Determine the (x, y) coordinate at the center of the cell enclosing the given text.  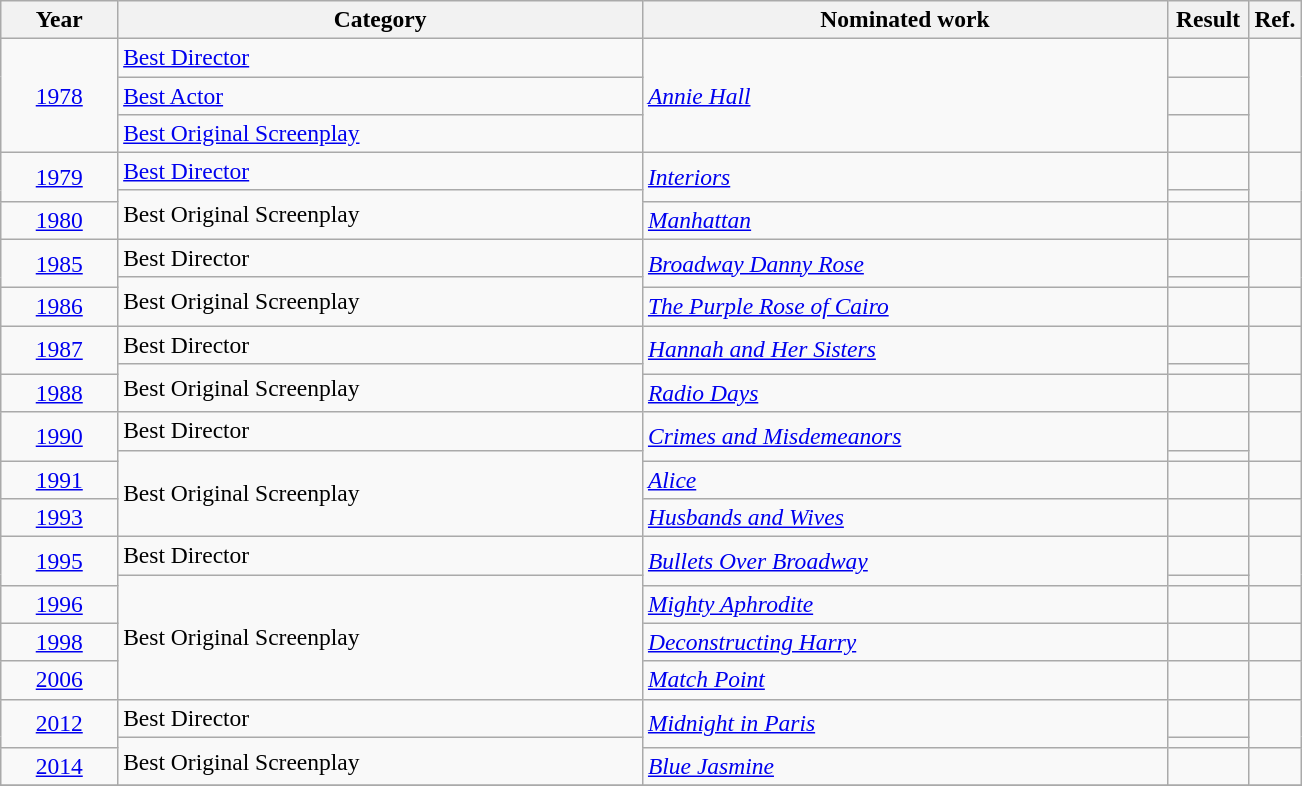
Blue Jasmine (906, 766)
Husbands and Wives (906, 517)
1987 (60, 350)
1993 (60, 517)
Ref. (1275, 19)
2014 (60, 766)
Deconstructing Harry (906, 642)
2006 (60, 680)
1979 (60, 176)
Alice (906, 480)
Year (60, 19)
Broadway Danny Rose (906, 264)
1998 (60, 642)
Hannah and Her Sisters (906, 350)
1978 (60, 95)
2012 (60, 724)
Result (1208, 19)
Best Actor (380, 95)
1990 (60, 436)
The Purple Rose of Cairo (906, 306)
Match Point (906, 680)
1988 (60, 393)
1996 (60, 604)
Manhattan (906, 220)
Annie Hall (906, 95)
Mighty Aphrodite (906, 604)
Nominated work (906, 19)
Midnight in Paris (906, 724)
1980 (60, 220)
1986 (60, 306)
Interiors (906, 176)
1995 (60, 560)
Radio Days (906, 393)
Bullets Over Broadway (906, 560)
Category (380, 19)
1991 (60, 480)
1985 (60, 264)
Crimes and Misdemeanors (906, 436)
